Pinpoint the cell where the given text exists, returning its [x, y] midpoint coordinate. 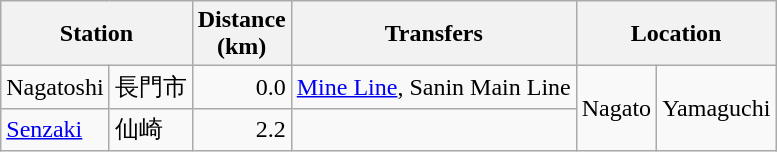
Nagato [616, 108]
Mine Line, Sanin Main Line [434, 88]
Yamaguchi [716, 108]
Station [96, 34]
Distance(km) [242, 34]
Location [676, 34]
Transfers [434, 34]
0.0 [242, 88]
2.2 [242, 130]
Nagatoshi [55, 88]
長門市 [150, 88]
仙崎 [150, 130]
Senzaki [55, 130]
